Pinpoint the cell where the given text exists, returning its [X, Y] midpoint coordinate. 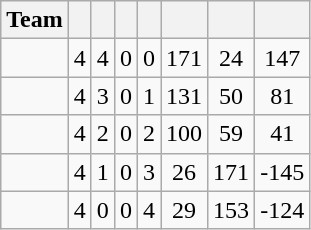
-124 [282, 210]
100 [184, 134]
24 [232, 58]
-145 [282, 172]
147 [282, 58]
153 [232, 210]
26 [184, 172]
131 [184, 96]
41 [282, 134]
29 [184, 210]
81 [282, 96]
Team [35, 20]
50 [232, 96]
59 [232, 134]
